Return (x, y) of the center of cell containing provided text 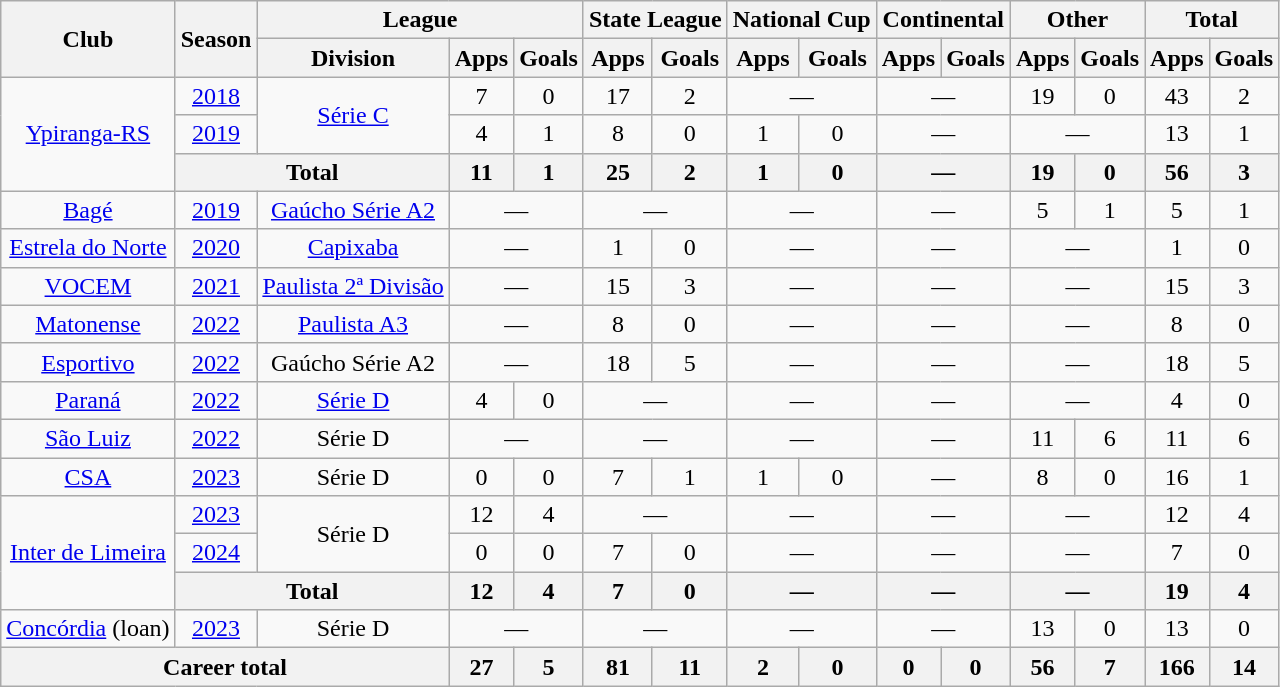
São Luiz (88, 438)
81 (618, 667)
Matonense (88, 324)
Inter de Limeira (88, 553)
Career total (225, 667)
Série C (353, 115)
2024 (216, 553)
Paraná (88, 400)
VOCEM (88, 286)
Division (353, 58)
Capixaba (353, 248)
27 (481, 667)
Estrela do Norte (88, 248)
Paulista A3 (353, 324)
2020 (216, 248)
16 (1177, 477)
State League (655, 20)
2018 (216, 96)
Ypiranga-RS (88, 134)
2021 (216, 286)
166 (1177, 667)
17 (618, 96)
25 (618, 172)
Esportivo (88, 362)
Other (1077, 20)
Paulista 2ª Divisão (353, 286)
National Cup (802, 20)
Club (88, 39)
CSA (88, 477)
Continental (943, 20)
League (420, 20)
Concórdia (loan) (88, 629)
Bagé (88, 210)
Season (216, 39)
14 (1244, 667)
43 (1177, 96)
